For the text-containing cell, return its midpoint in [X, Y] coordinate format. 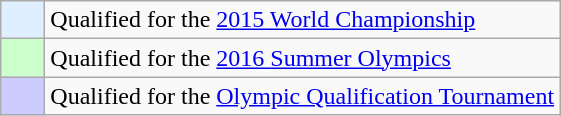
Qualified for the 2016 Summer Olympics [302, 58]
Qualified for the Olympic Qualification Tournament [302, 96]
Qualified for the 2015 World Championship [302, 20]
